From the cell containing the given text, extract its center point as (x, y) coordinate. 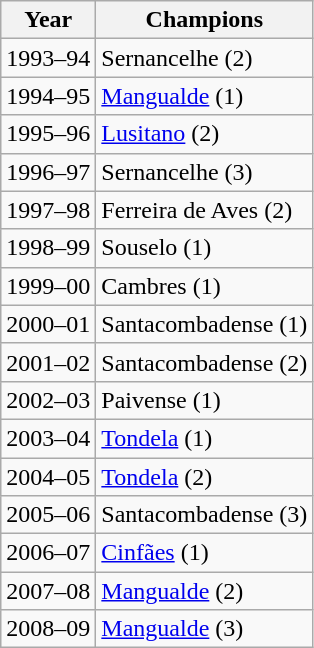
Mangualde (1) (204, 96)
2004–05 (48, 477)
Souselo (1) (204, 248)
1998–99 (48, 248)
Cambres (1) (204, 286)
2001–02 (48, 362)
2003–04 (48, 438)
1996–97 (48, 172)
1993–94 (48, 58)
Year (48, 20)
2008–09 (48, 629)
1997–98 (48, 210)
Tondela (1) (204, 438)
2006–07 (48, 553)
1994–95 (48, 96)
2002–03 (48, 400)
Mangualde (2) (204, 591)
1999–00 (48, 286)
Lusitano (2) (204, 134)
Cinfães (1) (204, 553)
Santacombadense (1) (204, 324)
1995–96 (48, 134)
2007–08 (48, 591)
2000–01 (48, 324)
Tondela (2) (204, 477)
Champions (204, 20)
Sernancelhe (2) (204, 58)
2005–06 (48, 515)
Ferreira de Aves (2) (204, 210)
Paivense (1) (204, 400)
Santacombadense (2) (204, 362)
Santacombadense (3) (204, 515)
Sernancelhe (3) (204, 172)
Mangualde (3) (204, 629)
